Provide the [x, y] coordinate of the cell's center where the given text is located.  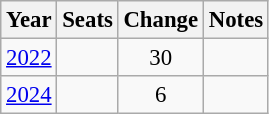
Seats [88, 20]
2024 [29, 95]
Change [160, 20]
Year [29, 20]
30 [160, 58]
Notes [236, 20]
6 [160, 95]
2022 [29, 58]
